For the text-containing cell, return its midpoint in (X, Y) coordinate format. 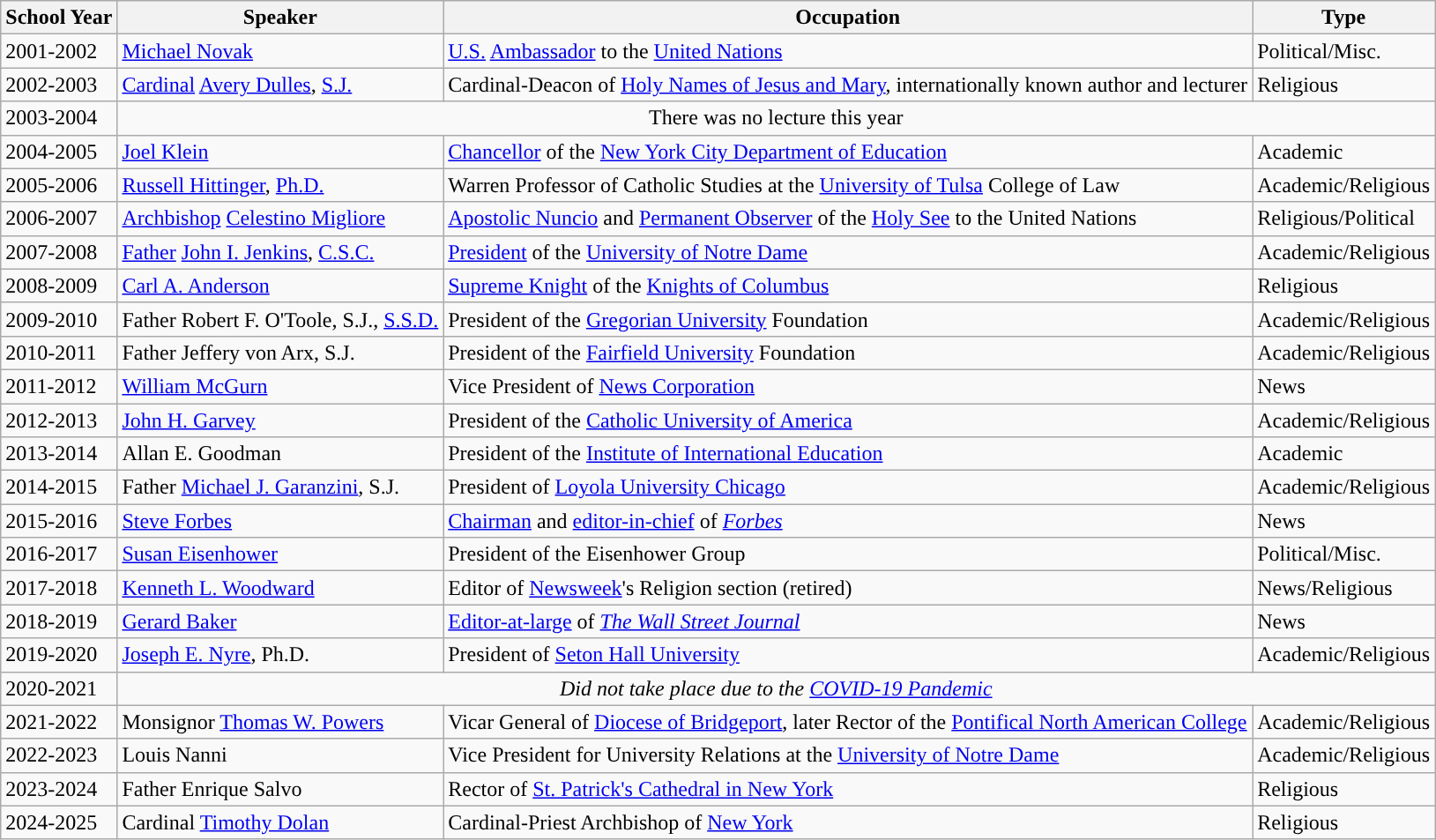
Cardinal-Priest Archbishop of New York (848, 822)
Allan E. Goodman (280, 454)
President of the Institute of International Education (848, 454)
2009-2010 (59, 319)
2015-2016 (59, 521)
2003-2004 (59, 118)
Cardinal Timothy Dolan (280, 822)
President of the Fairfield University Foundation (848, 353)
2016-2017 (59, 554)
2024-2025 (59, 822)
2023-2024 (59, 789)
Russell Hittinger, Ph.D. (280, 185)
News/Religious (1343, 588)
Steve Forbes (280, 521)
President of the University of Notre Dame (848, 252)
President of the Eisenhower Group (848, 554)
Susan Eisenhower (280, 554)
Speaker (280, 18)
Father John I. Jenkins, C.S.C. (280, 252)
Father Robert F. O'Toole, S.J., S.S.D. (280, 319)
2005-2006 (59, 185)
2011-2012 (59, 386)
Editor of Newsweek's Religion section (retired) (848, 588)
Gerard Baker (280, 621)
President of the Catholic University of America (848, 420)
Editor-at-large of The Wall Street Journal (848, 621)
Type (1343, 18)
Warren Professor of Catholic Studies at the University of Tulsa College of Law (848, 185)
Apostolic Nuncio and Permanent Observer of the Holy See to the United Nations (848, 219)
2012-2013 (59, 420)
Cardinal-Deacon of Holy Names of Jesus and Mary, internationally known author and lecturer (848, 85)
U.S. Ambassador to the United Nations (848, 51)
2021-2022 (59, 722)
Religious/Political (1343, 219)
Supreme Knight of the Knights of Columbus (848, 286)
2018-2019 (59, 621)
Kenneth L. Woodward (280, 588)
Chancellor of the New York City Department of Education (848, 152)
School Year (59, 18)
President of Loyola University Chicago (848, 487)
President of the Gregorian University Foundation (848, 319)
2006-2007 (59, 219)
Did not take place due to the COVID-19 Pandemic (776, 688)
Carl A. Anderson (280, 286)
2007-2008 (59, 252)
John H. Garvey (280, 420)
2020-2021 (59, 688)
Vice President of News Corporation (848, 386)
Vice President for University Relations at the University of Notre Dame (848, 755)
Michael Novak (280, 51)
Cardinal Avery Dulles, S.J. (280, 85)
2019-2020 (59, 655)
President of Seton Hall University (848, 655)
2001-2002 (59, 51)
There was no lecture this year (776, 118)
Rector of St. Patrick's Cathedral in New York (848, 789)
Occupation (848, 18)
Louis Nanni (280, 755)
2022-2023 (59, 755)
Joel Klein (280, 152)
William McGurn (280, 386)
Monsignor Thomas W. Powers (280, 722)
2017-2018 (59, 588)
2002-2003 (59, 85)
2008-2009 (59, 286)
Joseph E. Nyre, Ph.D. (280, 655)
2010-2011 (59, 353)
2004-2005 (59, 152)
Vicar General of Diocese of Bridgeport, later Rector of the Pontifical North American College (848, 722)
Father Jeffery von Arx, S.J. (280, 353)
2014-2015 (59, 487)
2013-2014 (59, 454)
Father Michael J. Garanzini, S.J. (280, 487)
Father Enrique Salvo (280, 789)
Chairman and editor-in-chief of Forbes (848, 521)
Archbishop Celestino Migliore (280, 219)
